Search for the cell housing the specified text and yield its (x, y) center coordinate. 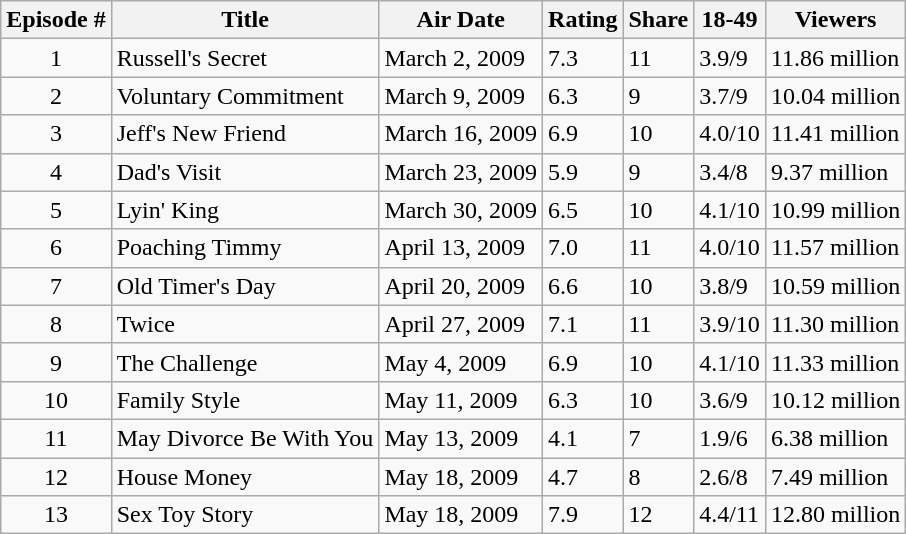
11.33 million (835, 362)
Voluntary Commitment (245, 96)
Jeff's New Friend (245, 134)
4 (56, 172)
Viewers (835, 20)
3 (56, 134)
March 30, 2009 (461, 210)
11.41 million (835, 134)
6.5 (583, 210)
7.3 (583, 58)
Old Timer's Day (245, 286)
6.38 million (835, 438)
13 (56, 515)
Title (245, 20)
April 27, 2009 (461, 324)
May Divorce Be With You (245, 438)
Poaching Timmy (245, 248)
March 2, 2009 (461, 58)
12.80 million (835, 515)
11.86 million (835, 58)
2.6/8 (730, 477)
3.7/9 (730, 96)
Share (658, 20)
7.49 million (835, 477)
11.30 million (835, 324)
5.9 (583, 172)
1.9/6 (730, 438)
3.6/9 (730, 400)
7.9 (583, 515)
Family Style (245, 400)
5 (56, 210)
10.04 million (835, 96)
7.1 (583, 324)
House Money (245, 477)
April 13, 2009 (461, 248)
4.7 (583, 477)
Sex Toy Story (245, 515)
11.57 million (835, 248)
18-49 (730, 20)
March 16, 2009 (461, 134)
6 (56, 248)
4.1 (583, 438)
10.99 million (835, 210)
3.4/8 (730, 172)
Russell's Secret (245, 58)
April 20, 2009 (461, 286)
May 13, 2009 (461, 438)
Lyin' King (245, 210)
Air Date (461, 20)
March 23, 2009 (461, 172)
3.9/9 (730, 58)
Twice (245, 324)
March 9, 2009 (461, 96)
9.37 million (835, 172)
May 11, 2009 (461, 400)
Rating (583, 20)
May 4, 2009 (461, 362)
7.0 (583, 248)
3.8/9 (730, 286)
10.59 million (835, 286)
Episode # (56, 20)
1 (56, 58)
The Challenge (245, 362)
4.4/11 (730, 515)
10.12 million (835, 400)
2 (56, 96)
Dad's Visit (245, 172)
3.9/10 (730, 324)
6.6 (583, 286)
